Return the (X, Y) coordinate for the center point of the cell that contains the specified text.  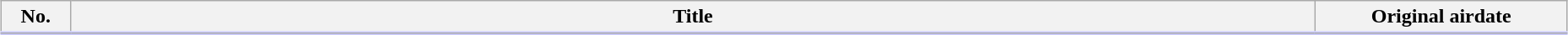
No. (35, 17)
Title (693, 17)
Original airdate (1441, 17)
